Detect which cell encompasses the target text, then output its [x, y] center coordinate. 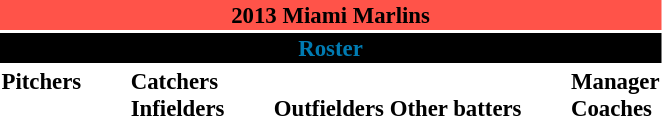
2013 Miami Marlins [330, 15]
Roster [330, 48]
